Search for the cell housing the specified text and yield its [X, Y] center coordinate. 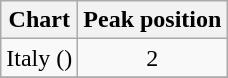
Peak position [152, 20]
Chart [40, 20]
2 [152, 58]
Italy () [40, 58]
